Return the (X, Y) coordinate for the center point of the cell that contains the specified text.  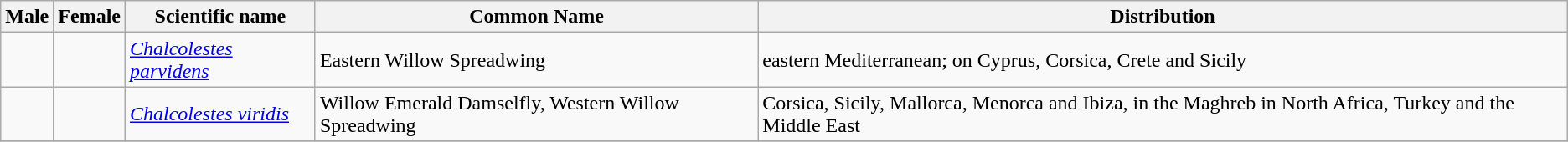
Willow Emerald Damselfly, Western Willow Spreadwing (536, 114)
Chalcolestes viridis (219, 114)
eastern Mediterranean; on Cyprus, Corsica, Crete and Sicily (1163, 60)
Female (90, 17)
Distribution (1163, 17)
Corsica, Sicily, Mallorca, Menorca and Ibiza, in the Maghreb in North Africa, Turkey and the Middle East (1163, 114)
Chalcolestes parvidens (219, 60)
Eastern Willow Spreadwing (536, 60)
Common Name (536, 17)
Male (27, 17)
Scientific name (219, 17)
